Capture the cell that displays the provided text and extract its [X, Y] central coordinate. 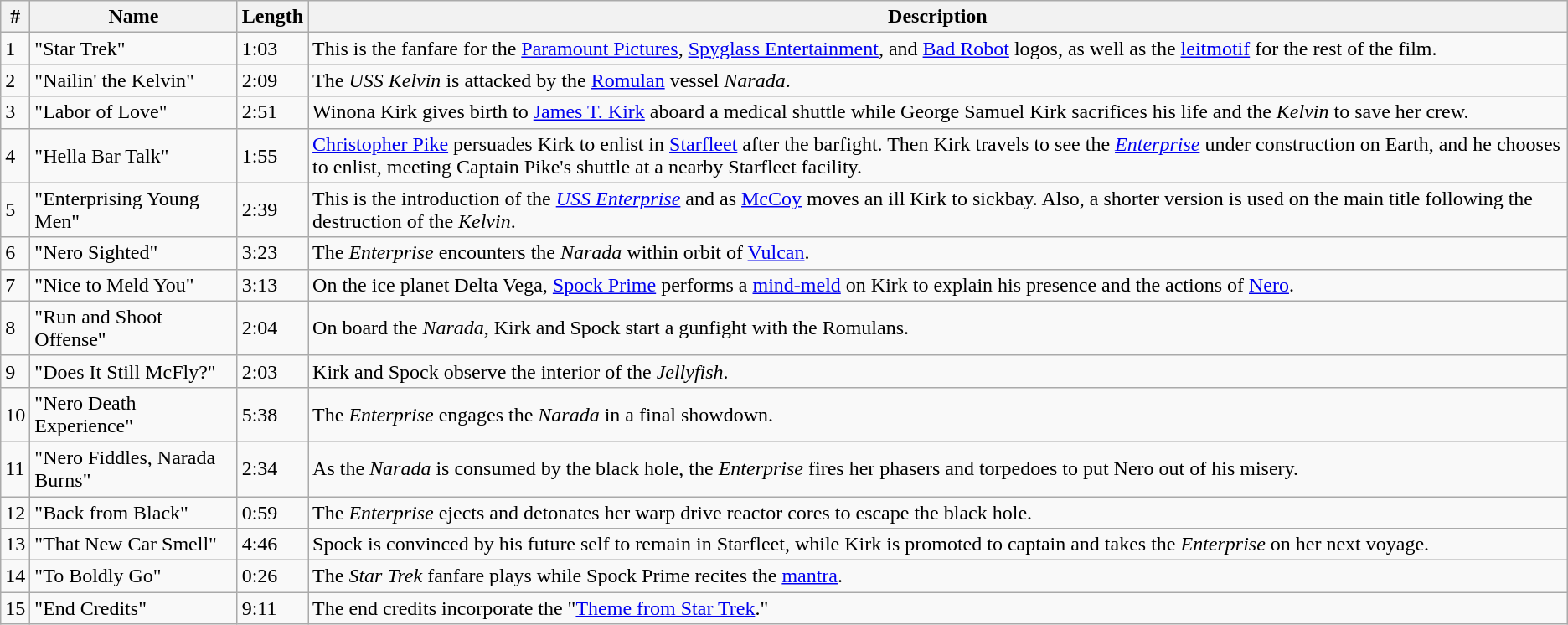
2:03 [272, 371]
"Star Trek" [134, 49]
3:23 [272, 253]
Winona Kirk gives birth to James T. Kirk aboard a medical shuttle while George Samuel Kirk sacrifices his life and the Kelvin to save her crew. [938, 112]
"That New Car Smell" [134, 545]
"To Boldly Go" [134, 576]
0:59 [272, 512]
8 [15, 328]
12 [15, 512]
"Hella Bar Talk" [134, 156]
1:03 [272, 49]
The Enterprise encounters the Narada within orbit of Vulcan. [938, 253]
Kirk and Spock observe the interior of the Jellyfish. [938, 371]
"Labor of Love" [134, 112]
Name [134, 17]
10 [15, 414]
7 [15, 285]
"Nero Death Experience" [134, 414]
Length [272, 17]
3:13 [272, 285]
The end credits incorporate the "Theme from Star Trek." [938, 608]
2:04 [272, 328]
3 [15, 112]
11 [15, 469]
"Nero Fiddles, Narada Burns" [134, 469]
5:38 [272, 414]
Description [938, 17]
"Back from Black" [134, 512]
15 [15, 608]
2:51 [272, 112]
"Nero Sighted" [134, 253]
2 [15, 80]
The Enterprise ejects and detonates her warp drive reactor cores to escape the black hole. [938, 512]
2:34 [272, 469]
"Nice to Meld You" [134, 285]
5 [15, 209]
The USS Kelvin is attacked by the Romulan vessel Narada. [938, 80]
Spock is convinced by his future self to remain in Starfleet, while Kirk is promoted to captain and takes the Enterprise on her next voyage. [938, 545]
1 [15, 49]
9:11 [272, 608]
# [15, 17]
1:55 [272, 156]
13 [15, 545]
2:39 [272, 209]
"Enterprising Young Men" [134, 209]
"Does It Still McFly?" [134, 371]
0:26 [272, 576]
On the ice planet Delta Vega, Spock Prime performs a mind-meld on Kirk to explain his presence and the actions of Nero. [938, 285]
2:09 [272, 80]
6 [15, 253]
"Nailin' the Kelvin" [134, 80]
This is the fanfare for the Paramount Pictures, Spyglass Entertainment, and Bad Robot logos, as well as the leitmotif for the rest of the film. [938, 49]
"Run and Shoot Offense" [134, 328]
The Star Trek fanfare plays while Spock Prime recites the mantra. [938, 576]
14 [15, 576]
4:46 [272, 545]
The Enterprise engages the Narada in a final showdown. [938, 414]
"End Credits" [134, 608]
On board the Narada, Kirk and Spock start a gunfight with the Romulans. [938, 328]
4 [15, 156]
As the Narada is consumed by the black hole, the Enterprise fires her phasers and torpedoes to put Nero out of his misery. [938, 469]
9 [15, 371]
